From the cell containing the given text, extract its center point as [x, y] coordinate. 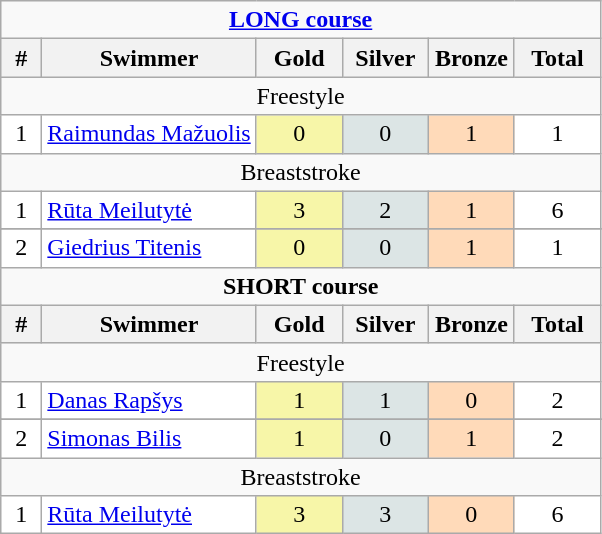
SHORT course [301, 286]
Simonas Bilis [149, 438]
Raimundas Mažuolis [149, 134]
Danas Rapšys [149, 400]
LONG course [301, 20]
Giedrius Titenis [149, 248]
